Extract the (x, y) coordinate from the center of the cell holding the provided text.  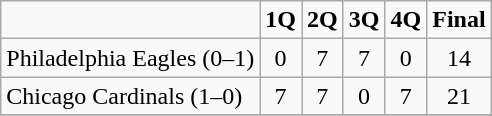
21 (459, 96)
2Q (323, 20)
4Q (406, 20)
Chicago Cardinals (1–0) (130, 96)
Philadelphia Eagles (0–1) (130, 58)
1Q (281, 20)
Final (459, 20)
3Q (364, 20)
14 (459, 58)
